Return (x, y) of the center of cell containing provided text 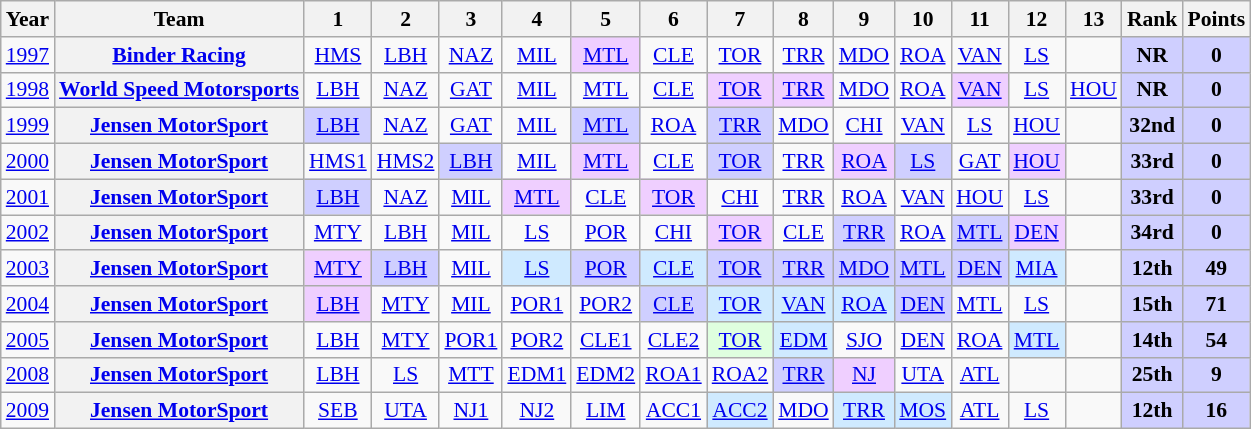
SJO (864, 340)
7 (740, 19)
1998 (28, 90)
14th (1152, 340)
2004 (28, 304)
ACC1 (674, 411)
NJ (864, 375)
NJ2 (536, 411)
SEB (338, 411)
Team (179, 19)
2008 (28, 375)
12 (1036, 19)
Rank (1152, 19)
54 (1216, 340)
CLE2 (674, 340)
5 (606, 19)
13 (1094, 19)
2005 (28, 340)
Binder Racing (179, 55)
2 (406, 19)
4 (536, 19)
1999 (28, 126)
15th (1152, 304)
EDM1 (536, 375)
MIA (1036, 269)
2009 (28, 411)
71 (1216, 304)
NJ1 (470, 411)
2002 (28, 233)
2000 (28, 162)
32nd (1152, 126)
8 (804, 19)
World Speed Motorsports (179, 90)
11 (980, 19)
HMS (338, 55)
10 (922, 19)
CLE1 (606, 340)
HMS2 (406, 162)
1997 (28, 55)
MTT (470, 375)
ROA2 (740, 375)
6 (674, 19)
LIM (606, 411)
Year (28, 19)
EDM2 (606, 375)
EDM (804, 340)
Points (1216, 19)
34rd (1152, 233)
ACC2 (740, 411)
ROA1 (674, 375)
HMS1 (338, 162)
49 (1216, 269)
1 (338, 19)
2001 (28, 197)
25th (1152, 375)
MOS (922, 411)
16 (1216, 411)
2003 (28, 269)
3 (470, 19)
